Provide the (x, y) coordinate of the cell's center where the given text is located.  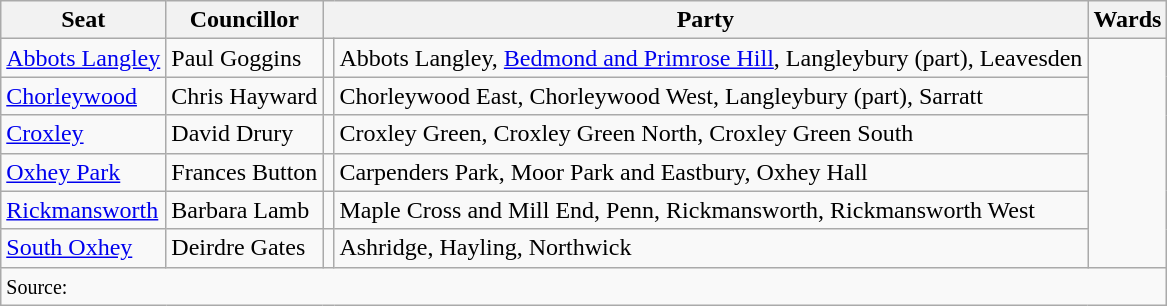
Chris Hayward (244, 96)
David Drury (244, 134)
Paul Goggins (244, 58)
Maple Cross and Mill End, Penn, Rickmansworth, Rickmansworth West (711, 210)
Wards (1128, 20)
Deirdre Gates (244, 248)
South Oxhey (84, 248)
Rickmansworth (84, 210)
Carpenders Park, Moor Park and Eastbury, Oxhey Hall (711, 172)
Seat (84, 20)
Party (706, 20)
Councillor (244, 20)
Oxhey Park (84, 172)
Abbots Langley, Bedmond and Primrose Hill, Langleybury (part), Leavesden (711, 58)
Frances Button (244, 172)
Barbara Lamb (244, 210)
Chorleywood East, Chorleywood West, Langleybury (part), Sarratt (711, 96)
Croxley (84, 134)
Abbots Langley (84, 58)
Croxley Green, Croxley Green North, Croxley Green South (711, 134)
Source: (584, 286)
Chorleywood (84, 96)
Ashridge, Hayling, Northwick (711, 248)
